Return the [X, Y] coordinate for the center point of the cell that contains the specified text.  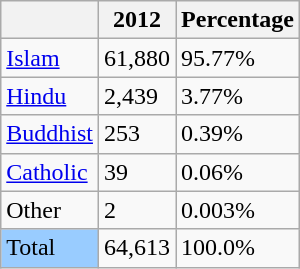
Hindu [50, 96]
2,439 [138, 96]
64,613 [138, 248]
100.0% [238, 248]
39 [138, 172]
Buddhist [50, 134]
Percentage [238, 20]
Other [50, 210]
3.77% [238, 96]
0.39% [238, 134]
Islam [50, 58]
Catholic [50, 172]
61,880 [138, 58]
2012 [138, 20]
0.003% [238, 210]
253 [138, 134]
0.06% [238, 172]
2 [138, 210]
Total [50, 248]
95.77% [238, 58]
